Provide the [x, y] coordinate of the cell's center where the given text is located.  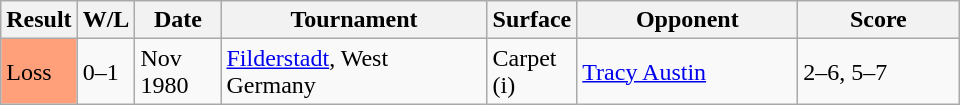
W/L [106, 20]
0–1 [106, 72]
Loss [39, 72]
Date [178, 20]
Result [39, 20]
Surface [532, 20]
Opponent [688, 20]
Score [878, 20]
Tournament [354, 20]
Nov 1980 [178, 72]
Tracy Austin [688, 72]
2–6, 5–7 [878, 72]
Filderstadt, West Germany [354, 72]
Carpet (i) [532, 72]
